Output the [x, y] coordinate of the center of the cell containing the given text.  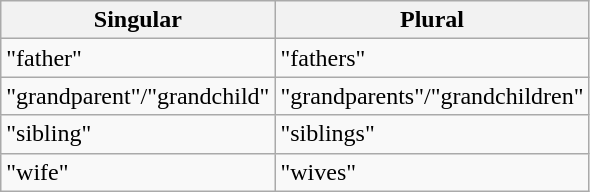
"sibling" [138, 134]
"father" [138, 58]
"grandparents"/"grandchildren" [432, 96]
"wife" [138, 172]
"siblings" [432, 134]
Plural [432, 20]
Singular [138, 20]
"fathers" [432, 58]
"grandparent"/"grandchild" [138, 96]
"wives" [432, 172]
